Find where the given text appears and provide that cell's center as (X, Y) coordinate. 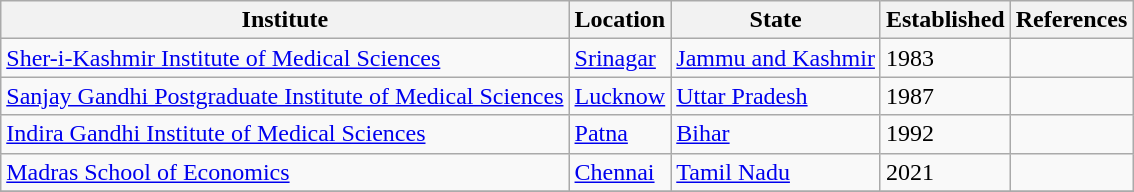
Chennai (620, 172)
Madras School of Economics (285, 172)
Tamil Nadu (776, 172)
Bihar (776, 134)
Sanjay Gandhi Postgraduate Institute of Medical Sciences (285, 96)
References (1072, 20)
1987 (945, 96)
Sher-i-Kashmir Institute of Medical Sciences (285, 58)
Uttar Pradesh (776, 96)
Srinagar (620, 58)
1983 (945, 58)
Lucknow (620, 96)
2021 (945, 172)
Established (945, 20)
State (776, 20)
Location (620, 20)
Jammu and Kashmir (776, 58)
Patna (620, 134)
Institute (285, 20)
1992 (945, 134)
Indira Gandhi Institute of Medical Sciences (285, 134)
